Find where the given text appears and provide that cell's center as (X, Y) coordinate. 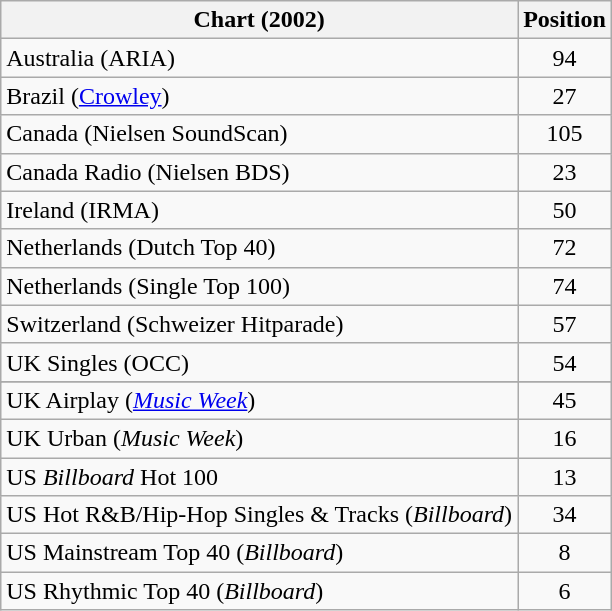
US Mainstream Top 40 (Billboard) (260, 553)
Position (565, 20)
6 (565, 591)
Ireland (IRMA) (260, 210)
74 (565, 286)
US Hot R&B/Hip-Hop Singles & Tracks (Billboard) (260, 515)
34 (565, 515)
57 (565, 324)
Canada (Nielsen SoundScan) (260, 134)
13 (565, 477)
Brazil (Crowley) (260, 96)
Chart (2002) (260, 20)
Netherlands (Single Top 100) (260, 286)
US Billboard Hot 100 (260, 477)
8 (565, 553)
72 (565, 248)
UK Urban (Music Week) (260, 438)
23 (565, 172)
54 (565, 362)
US Rhythmic Top 40 (Billboard) (260, 591)
105 (565, 134)
Netherlands (Dutch Top 40) (260, 248)
UK Singles (OCC) (260, 362)
94 (565, 58)
27 (565, 96)
50 (565, 210)
Switzerland (Schweizer Hitparade) (260, 324)
Canada Radio (Nielsen BDS) (260, 172)
Australia (ARIA) (260, 58)
45 (565, 400)
16 (565, 438)
UK Airplay (Music Week) (260, 400)
